Determine the (X, Y) coordinate at the center of the cell enclosing the given text.  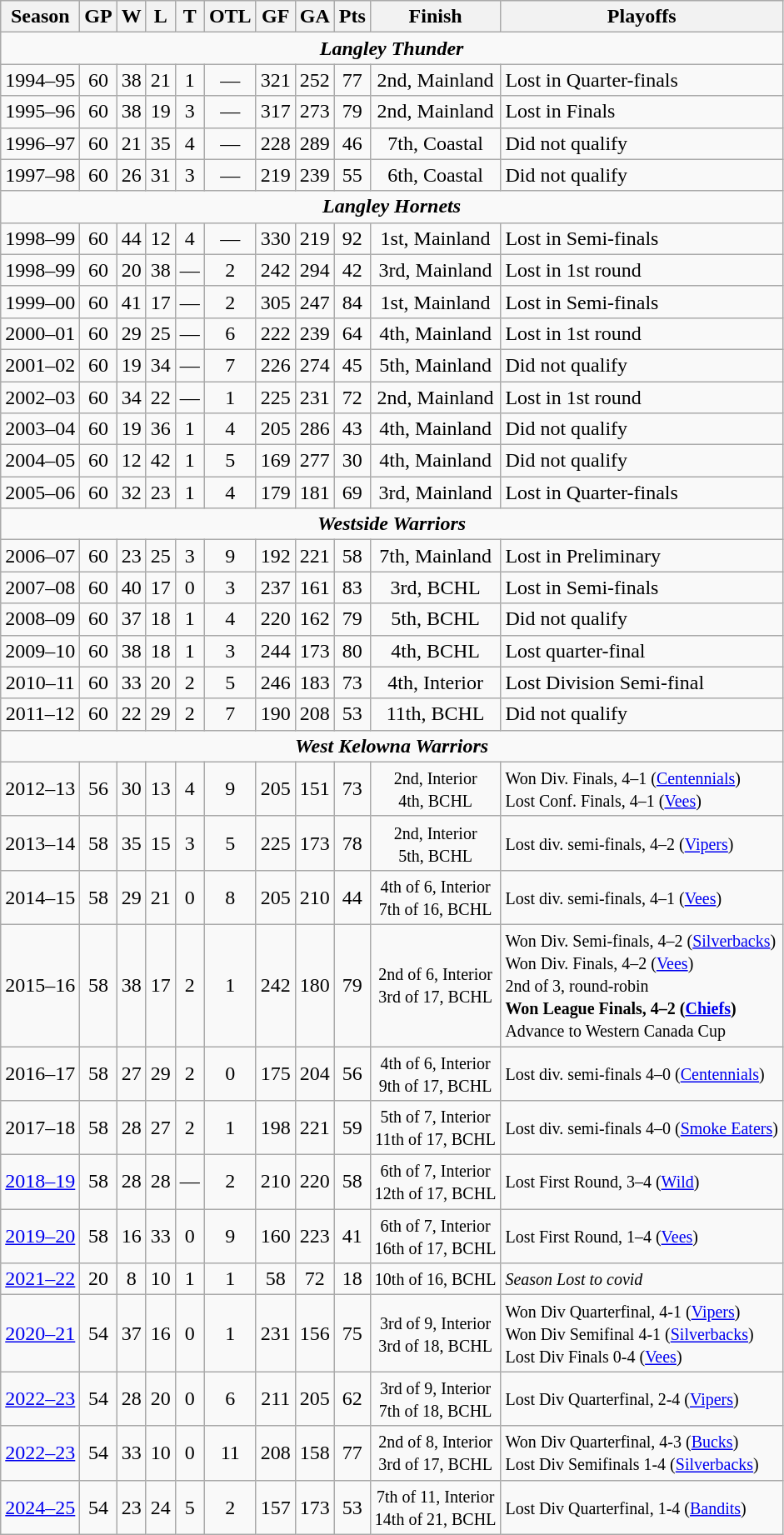
36 (160, 429)
180 (315, 985)
26 (132, 175)
Won Div Quarterfinal, 4-1 (Vipers)Won Div Semifinal 4-1 (Silverbacks)Lost Div Finals 0-4 (Vees) (642, 1333)
75 (352, 1333)
175 (275, 1073)
321 (275, 80)
1995–96 (40, 112)
2017–18 (40, 1128)
2005–06 (40, 492)
277 (315, 461)
2021–22 (40, 1279)
160 (275, 1237)
179 (275, 492)
4th of 6, Interior7th of 16, BCHL (435, 897)
289 (315, 143)
Finish (435, 17)
1996–97 (40, 143)
Won Div. Finals, 4–1 (Centennials)Lost Conf. Finals, 4–1 (Vees) (642, 788)
2nd of 6, Interior3rd of 17, BCHL (435, 985)
2002–03 (40, 397)
1999–00 (40, 302)
Lost in Finals (642, 112)
2nd, Interior 4th, BCHL (435, 788)
5th, Mainland (435, 365)
273 (315, 112)
237 (275, 587)
4th, Interior (435, 682)
190 (275, 714)
2008–09 (40, 619)
7th, Mainland (435, 556)
158 (315, 1453)
GP (98, 17)
244 (275, 651)
Season (40, 17)
246 (275, 682)
L (160, 17)
2018–19 (40, 1182)
192 (275, 556)
83 (352, 587)
Langley Hornets (392, 207)
2006–07 (40, 556)
Lost First Round, 3–4 (Wild) (642, 1182)
Lost div. semi-finals 4–0 (Smoke Eaters) (642, 1128)
Lost in Preliminary (642, 556)
7th of 11, Interior14th of 21, BCHL (435, 1507)
317 (275, 112)
4th, BCHL (435, 651)
31 (160, 175)
2016–17 (40, 1073)
59 (352, 1128)
2004–05 (40, 461)
2014–15 (40, 897)
Playoffs (642, 17)
204 (315, 1073)
226 (275, 365)
13 (160, 788)
2020–21 (40, 1333)
43 (352, 429)
305 (275, 302)
330 (275, 238)
2007–08 (40, 587)
11 (230, 1453)
3rd of 9, Interior7th of 18, BCHL (435, 1398)
80 (352, 651)
2003–04 (40, 429)
Lost Div Quarterfinal, 2-4 (Vipers) (642, 1398)
Lost div. semi-finals 4–0 (Centennials) (642, 1073)
2000–01 (40, 333)
55 (352, 175)
211 (275, 1398)
15 (160, 843)
46 (352, 143)
2nd, Interior 5th, BCHL (435, 843)
5th, BCHL (435, 619)
2024–25 (40, 1507)
Won Div Quarterfinal, 4-3 (Bucks)Lost Div Semifinals 1-4 (Silverbacks) (642, 1453)
252 (315, 80)
228 (275, 143)
183 (315, 682)
5th of 7, Interior11th of 17, BCHL (435, 1128)
181 (315, 492)
2nd of 8, Interior3rd of 17, BCHL (435, 1453)
Langley Thunder (392, 48)
GF (275, 17)
2015–16 (40, 985)
223 (315, 1237)
3rd of 9, Interior3rd of 18, BCHL (435, 1333)
69 (352, 492)
2010–11 (40, 682)
24 (160, 1507)
6th, Coastal (435, 175)
Lost div. semi-finals, 4–1 (Vees) (642, 897)
11th, BCHL (435, 714)
92 (352, 238)
6th of 7, Interior12th of 17, BCHL (435, 1182)
Lost Div Quarterfinal, 1-4 (Bandits) (642, 1507)
7th, Coastal (435, 143)
Pts (352, 17)
84 (352, 302)
274 (315, 365)
247 (315, 302)
294 (315, 270)
Lost div. semi-finals, 4–2 (Vipers) (642, 843)
1997–98 (40, 175)
Lost Division Semi-final (642, 682)
W (132, 17)
4th of 6, Interior9th of 17, BCHL (435, 1073)
OTL (230, 17)
64 (352, 333)
Season Lost to covid (642, 1279)
3rd, BCHL (435, 587)
T (190, 17)
2012–13 (40, 788)
156 (315, 1333)
10th of 16, BCHL (435, 1279)
6th of 7, Interior16th of 17, BCHL (435, 1237)
GA (315, 17)
40 (132, 587)
162 (315, 619)
32 (132, 492)
161 (315, 587)
62 (352, 1398)
151 (315, 788)
286 (315, 429)
2011–12 (40, 714)
Westside Warriors (392, 524)
169 (275, 461)
45 (352, 365)
222 (275, 333)
West Kelowna Warriors (392, 746)
157 (275, 1507)
2009–10 (40, 651)
198 (275, 1128)
2019–20 (40, 1237)
2013–14 (40, 843)
1994–95 (40, 80)
78 (352, 843)
Won Div. Semi-finals, 4–2 (Silverbacks)Won Div. Finals, 4–2 (Vees) 2nd of 3, round-robinWon League Finals, 4–2 (Chiefs)Advance to Western Canada Cup (642, 985)
Lost First Round, 1–4 (Vees) (642, 1237)
Lost quarter-final (642, 651)
2001–02 (40, 365)
